For the text-containing cell, return its midpoint in (x, y) coordinate format. 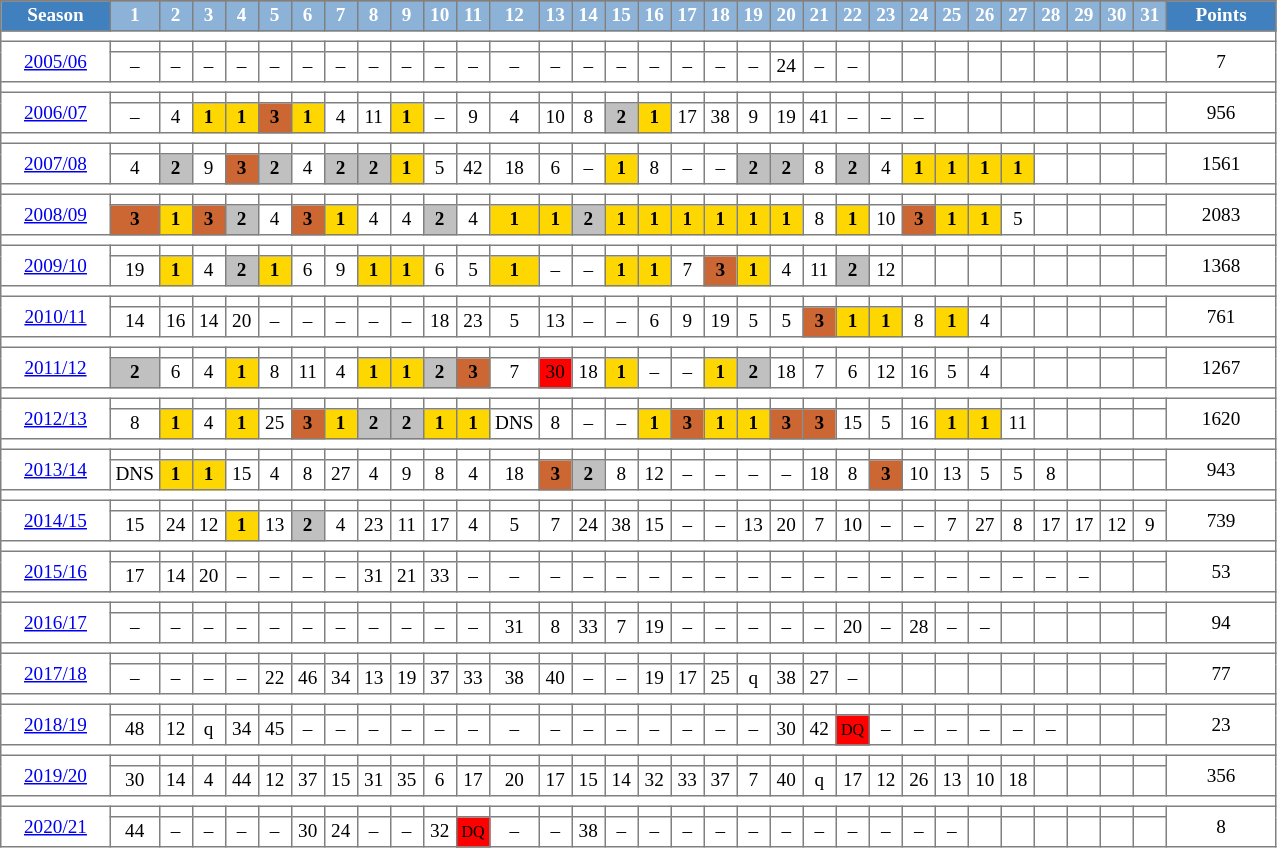
2005/06 (56, 61)
1368 (1221, 265)
2017/18 (56, 673)
45 (274, 730)
2008/09 (56, 214)
2016/17 (56, 622)
2007/08 (56, 163)
Season (56, 16)
1267 (1221, 367)
2014/15 (56, 520)
2010/11 (56, 316)
29 (1084, 16)
53 (1221, 571)
2083 (1221, 214)
1561 (1221, 163)
2006/07 (56, 112)
761 (1221, 316)
1620 (1221, 418)
956 (1221, 112)
943 (1221, 469)
2013/14 (56, 469)
35 (406, 781)
94 (1221, 622)
Points (1221, 16)
48 (134, 730)
41 (820, 118)
2011/12 (56, 367)
2012/13 (56, 418)
2015/16 (56, 571)
2020/21 (56, 826)
46 (308, 679)
356 (1221, 775)
739 (1221, 520)
2019/20 (56, 775)
2018/19 (56, 724)
2009/10 (56, 265)
77 (1221, 673)
